From the cell containing the given text, extract its center point as (X, Y) coordinate. 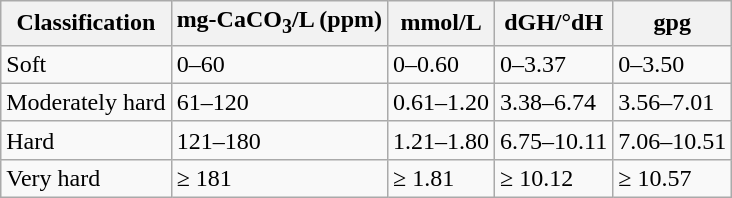
Hard (86, 140)
6.75–10.11 (554, 140)
0.61–1.20 (442, 102)
gpg (672, 23)
61–120 (279, 102)
≥ 10.12 (554, 178)
0–60 (279, 64)
1.21–1.80 (442, 140)
≥ 181 (279, 178)
mmol/L (442, 23)
Very hard (86, 178)
0–0.60 (442, 64)
dGH/°dH (554, 23)
≥ 10.57 (672, 178)
Moderately hard (86, 102)
0–3.37 (554, 64)
7.06–10.51 (672, 140)
0–3.50 (672, 64)
3.38–6.74 (554, 102)
≥ 1.81 (442, 178)
mg-CaCO3/L (ppm) (279, 23)
Classification (86, 23)
Soft (86, 64)
121–180 (279, 140)
3.56–7.01 (672, 102)
